Pinpoint the cell where the given text exists, returning its (X, Y) midpoint coordinate. 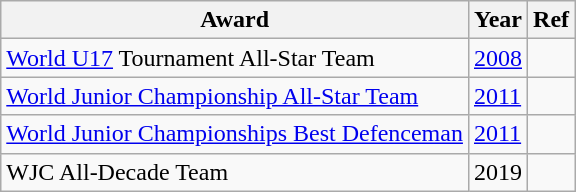
WJC All-Decade Team (235, 172)
2019 (498, 172)
World U17 Tournament All-Star Team (235, 58)
World Junior Championship All-Star Team (235, 96)
Award (235, 20)
Year (498, 20)
World Junior Championships Best Defenceman (235, 134)
2008 (498, 58)
Ref (552, 20)
